Pinpoint the cell where the given text exists, returning its [x, y] midpoint coordinate. 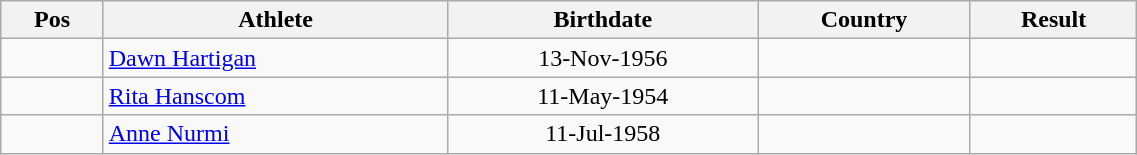
11-May-1954 [603, 96]
Athlete [276, 20]
Rita Hanscom [276, 96]
13-Nov-1956 [603, 58]
Country [864, 20]
Anne Nurmi [276, 134]
Dawn Hartigan [276, 58]
Pos [52, 20]
11-Jul-1958 [603, 134]
Birthdate [603, 20]
Result [1053, 20]
